For the text-containing cell, return its midpoint in (x, y) coordinate format. 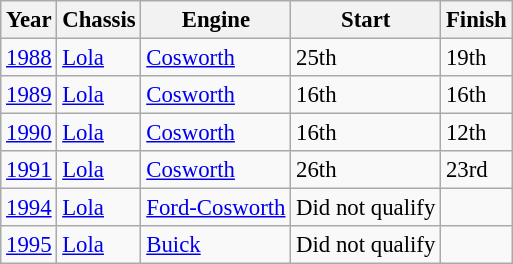
1994 (29, 208)
Engine (216, 20)
25th (366, 58)
Start (366, 20)
Chassis (99, 20)
1988 (29, 58)
19th (476, 58)
1995 (29, 245)
Finish (476, 20)
Buick (216, 245)
1989 (29, 95)
23rd (476, 170)
26th (366, 170)
1990 (29, 133)
12th (476, 133)
1991 (29, 170)
Ford-Cosworth (216, 208)
Year (29, 20)
